For the text-containing cell, return its midpoint in (X, Y) coordinate format. 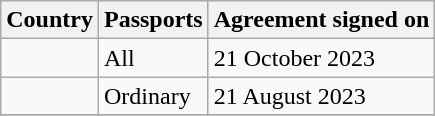
21 October 2023 (322, 58)
Agreement signed on (322, 20)
21 August 2023 (322, 96)
Ordinary (153, 96)
Country (50, 20)
All (153, 58)
Passports (153, 20)
